Search for the cell housing the specified text and yield its [x, y] center coordinate. 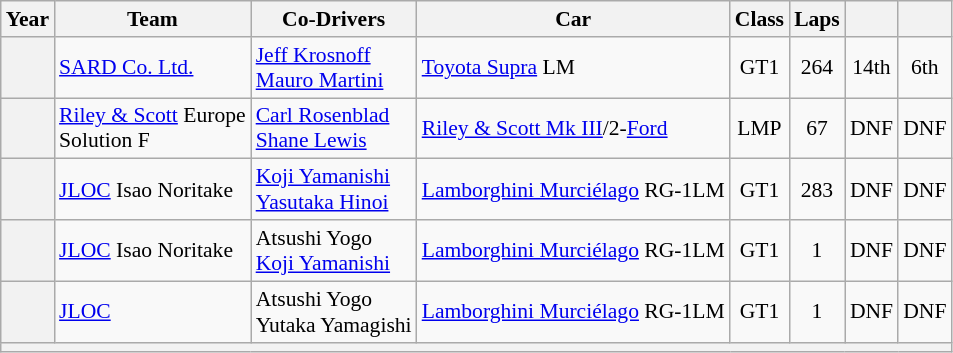
283 [817, 190]
LMP [760, 128]
Atsushi Yogo Yutaka Yamagishi [334, 312]
264 [817, 68]
Class [760, 19]
67 [817, 128]
Toyota Supra LM [574, 68]
Atsushi Yogo Koji Yamanishi [334, 250]
Team [152, 19]
Koji Yamanishi Yasutaka Hinoi [334, 190]
6th [924, 68]
Riley & Scott Europe Solution F [152, 128]
Riley & Scott Mk III/2-Ford [574, 128]
Jeff Krosnoff Mauro Martini [334, 68]
Laps [817, 19]
SARD Co. Ltd. [152, 68]
14th [872, 68]
Car [574, 19]
Co-Drivers [334, 19]
Carl Rosenblad Shane Lewis [334, 128]
JLOC [152, 312]
Year [28, 19]
